Detect which cell encompasses the target text, then output its (X, Y) center coordinate. 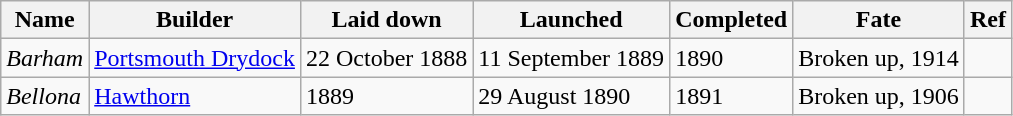
Name (45, 20)
Fate (879, 20)
11 September 1889 (572, 58)
1890 (732, 58)
29 August 1890 (572, 96)
Laid down (386, 20)
Broken up, 1906 (879, 96)
Ref (988, 20)
1891 (732, 96)
Builder (195, 20)
Bellona (45, 96)
Portsmouth Drydock (195, 58)
Broken up, 1914 (879, 58)
Hawthorn (195, 96)
Barham (45, 58)
Launched (572, 20)
1889 (386, 96)
22 October 1888 (386, 58)
Completed (732, 20)
